Provide the (X, Y) coordinate of the cell's center where the given text is located.  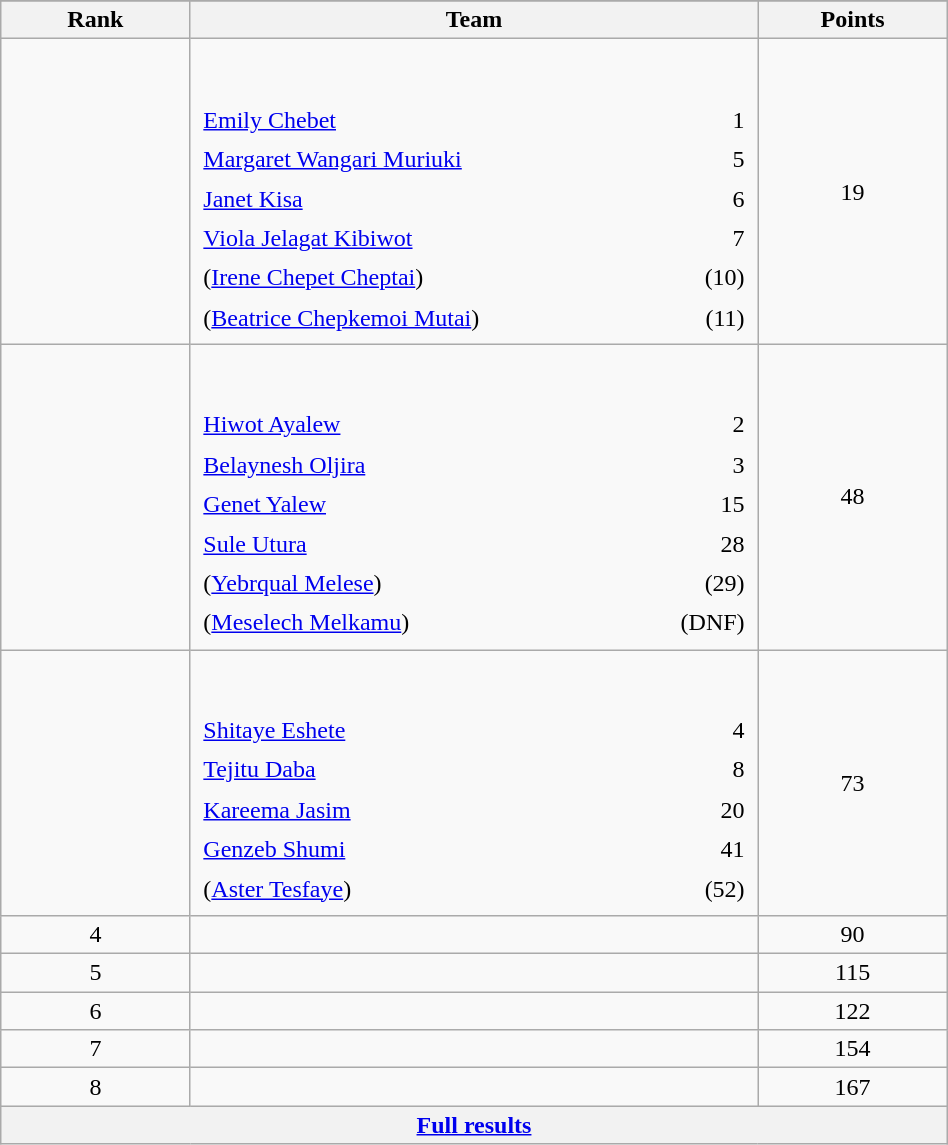
Tejitu Daba (408, 770)
Emily Chebet 1 Margaret Wangari Muriuki 5 Janet Kisa 6 Viola Jelagat Kibiwot 7 (Irene Chepet Cheptai) (10) (Beatrice Chepkemoi Mutai) (11) (474, 192)
3 (680, 464)
Hiwot Ayalew (403, 426)
Genet Yalew (403, 504)
(10) (708, 278)
Margaret Wangari Muriuki (432, 160)
48 (852, 496)
Sule Utura (403, 544)
Team (474, 20)
90 (852, 935)
(Beatrice Chepkemoi Mutai) (432, 318)
41 (684, 850)
115 (852, 973)
Rank (96, 20)
Janet Kisa (432, 198)
167 (852, 1087)
Genzeb Shumi (408, 850)
(Meselech Melkamu) (403, 624)
(Aster Tesfaye) (408, 888)
(11) (708, 318)
122 (852, 1011)
73 (852, 783)
154 (852, 1049)
Hiwot Ayalew 2 Belaynesh Oljira 3 Genet Yalew 15 Sule Utura 28 (Yebrqual Melese) (29) (Meselech Melkamu) (DNF) (474, 496)
Belaynesh Oljira (403, 464)
2 (680, 426)
(Irene Chepet Cheptai) (432, 278)
Points (852, 20)
(Yebrqual Melese) (403, 584)
28 (680, 544)
Shitaye Eshete 4 Tejitu Daba 8 Kareema Jasim 20 Genzeb Shumi 41 (Aster Tesfaye) (52) (474, 783)
Kareema Jasim (408, 810)
15 (680, 504)
Emily Chebet (432, 120)
Shitaye Eshete (408, 730)
20 (684, 810)
(29) (680, 584)
(52) (684, 888)
1 (708, 120)
19 (852, 192)
Full results (474, 1125)
Viola Jelagat Kibiwot (432, 238)
(DNF) (680, 624)
